Scan for the cell matching the given text and deliver its [x, y] coordinate at center. 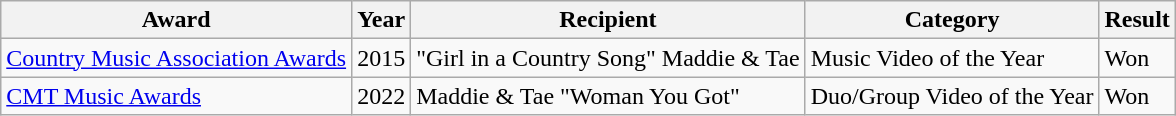
"Girl in a Country Song" Maddie & Tae [608, 58]
Country Music Association Awards [176, 58]
Maddie & Tae "Woman You Got" [608, 96]
Year [382, 20]
2015 [382, 58]
CMT Music Awards [176, 96]
Music Video of the Year [952, 58]
Duo/Group Video of the Year [952, 96]
Result [1137, 20]
Recipient [608, 20]
2022 [382, 96]
Award [176, 20]
Category [952, 20]
